Provide the [X, Y] coordinate of the cell's center where the given text is located.  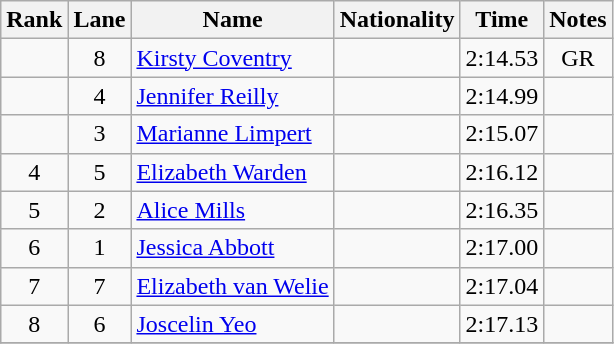
Elizabeth Warden [232, 172]
Kirsty Coventry [232, 58]
Joscelin Yeo [232, 324]
2:14.99 [502, 96]
Jennifer Reilly [232, 96]
Lane [100, 20]
2:17.00 [502, 248]
3 [100, 134]
2:16.12 [502, 172]
Elizabeth van Welie [232, 286]
2:17.04 [502, 286]
GR [578, 58]
Notes [578, 20]
Name [232, 20]
2 [100, 210]
Alice Mills [232, 210]
2:15.07 [502, 134]
Rank [34, 20]
1 [100, 248]
Time [502, 20]
2:16.35 [502, 210]
2:17.13 [502, 324]
Nationality [397, 20]
Marianne Limpert [232, 134]
2:14.53 [502, 58]
Jessica Abbott [232, 248]
